Return the [x, y] coordinate for the center point of the cell that contains the specified text.  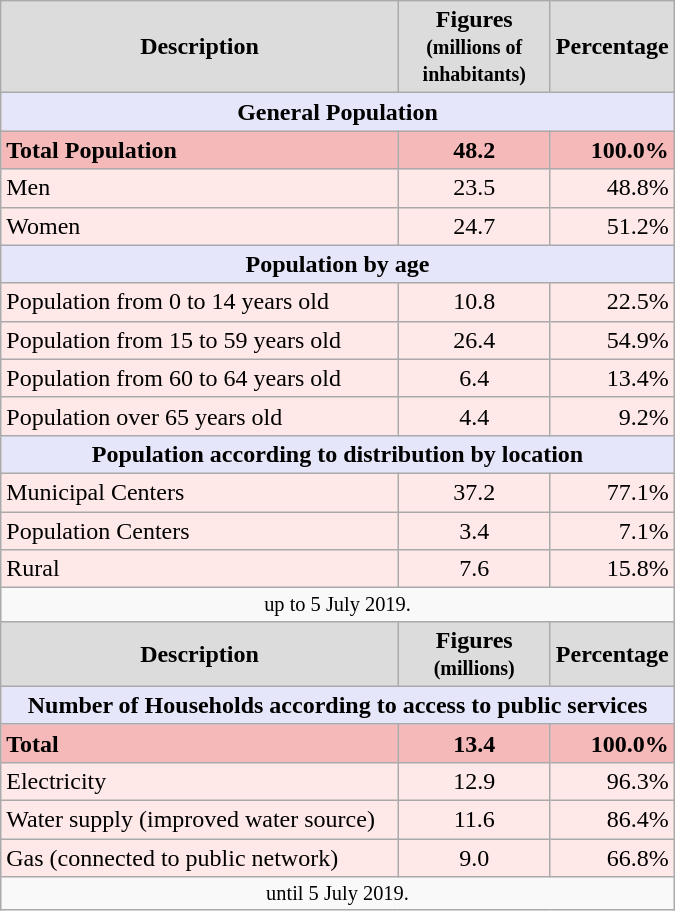
up to 5 July 2019. [338, 605]
48.2 [474, 150]
48.8% [612, 188]
Population from 60 to 64 years old [200, 378]
Women [200, 226]
Figures(millions) [474, 654]
Gas (connected to public network) [200, 858]
9.2% [612, 416]
11.6 [474, 820]
66.8% [612, 858]
Total Population [200, 150]
until 5 July 2019. [338, 894]
7.1% [612, 531]
13.4 [474, 743]
37.2 [474, 492]
15.8% [612, 569]
Population over 65 years old [200, 416]
Rural [200, 569]
96.3% [612, 781]
86.4% [612, 820]
Number of Households according to access to public services [338, 705]
Figures(millions of inhabitants) [474, 47]
24.7 [474, 226]
6.4 [474, 378]
Water supply (improved water source) [200, 820]
Population from 15 to 59 years old [200, 340]
12.9 [474, 781]
Electricity [200, 781]
77.1% [612, 492]
Municipal Centers [200, 492]
Total [200, 743]
7.6 [474, 569]
Men [200, 188]
26.4 [474, 340]
3.4 [474, 531]
Population from 0 to 14 years old [200, 302]
4.4 [474, 416]
54.9% [612, 340]
22.5% [612, 302]
Population by age [338, 264]
51.2% [612, 226]
9.0 [474, 858]
23.5 [474, 188]
Population according to distribution by location [338, 454]
10.8 [474, 302]
Population Centers [200, 531]
General Population [338, 112]
13.4% [612, 378]
